Provide the (x, y) coordinate of the cell's center where the given text is located.  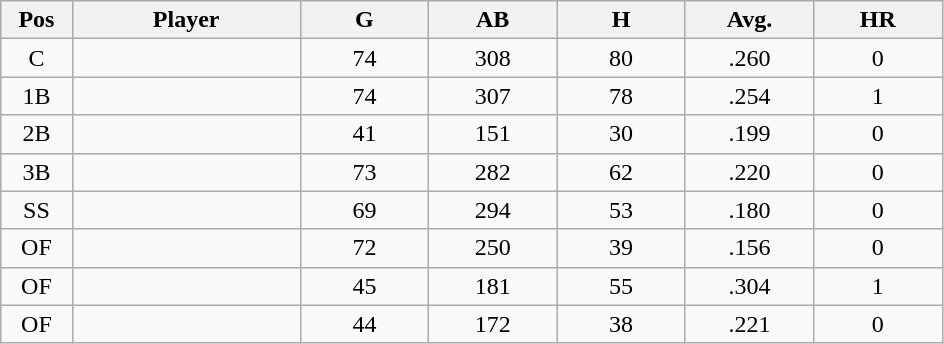
38 (621, 324)
45 (364, 286)
55 (621, 286)
78 (621, 96)
44 (364, 324)
Pos (36, 20)
3B (36, 172)
151 (493, 134)
39 (621, 248)
172 (493, 324)
282 (493, 172)
.254 (749, 96)
H (621, 20)
62 (621, 172)
.180 (749, 210)
SS (36, 210)
.304 (749, 286)
.199 (749, 134)
Avg. (749, 20)
294 (493, 210)
2B (36, 134)
AB (493, 20)
Player (186, 20)
.156 (749, 248)
72 (364, 248)
307 (493, 96)
80 (621, 58)
G (364, 20)
.260 (749, 58)
.220 (749, 172)
250 (493, 248)
HR (878, 20)
73 (364, 172)
53 (621, 210)
30 (621, 134)
69 (364, 210)
C (36, 58)
1B (36, 96)
41 (364, 134)
.221 (749, 324)
308 (493, 58)
181 (493, 286)
